Identify which cell holds the provided text, then report its [X, Y] central coordinate. 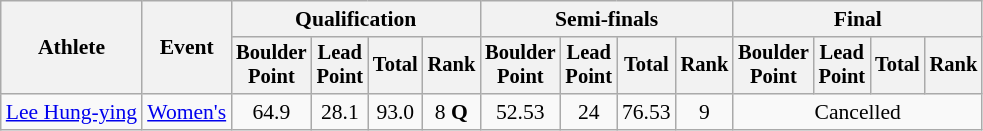
Lee Hung-ying [72, 112]
Semi-finals [606, 19]
Qualification [356, 19]
76.53 [646, 112]
93.0 [396, 112]
9 [705, 112]
64.9 [271, 112]
24 [589, 112]
28.1 [340, 112]
8 Q [452, 112]
Cancelled [858, 112]
Athlete [72, 48]
Final [858, 19]
52.53 [520, 112]
Event [186, 48]
Women's [186, 112]
